Pinpoint the cell where the given text exists, returning its (X, Y) midpoint coordinate. 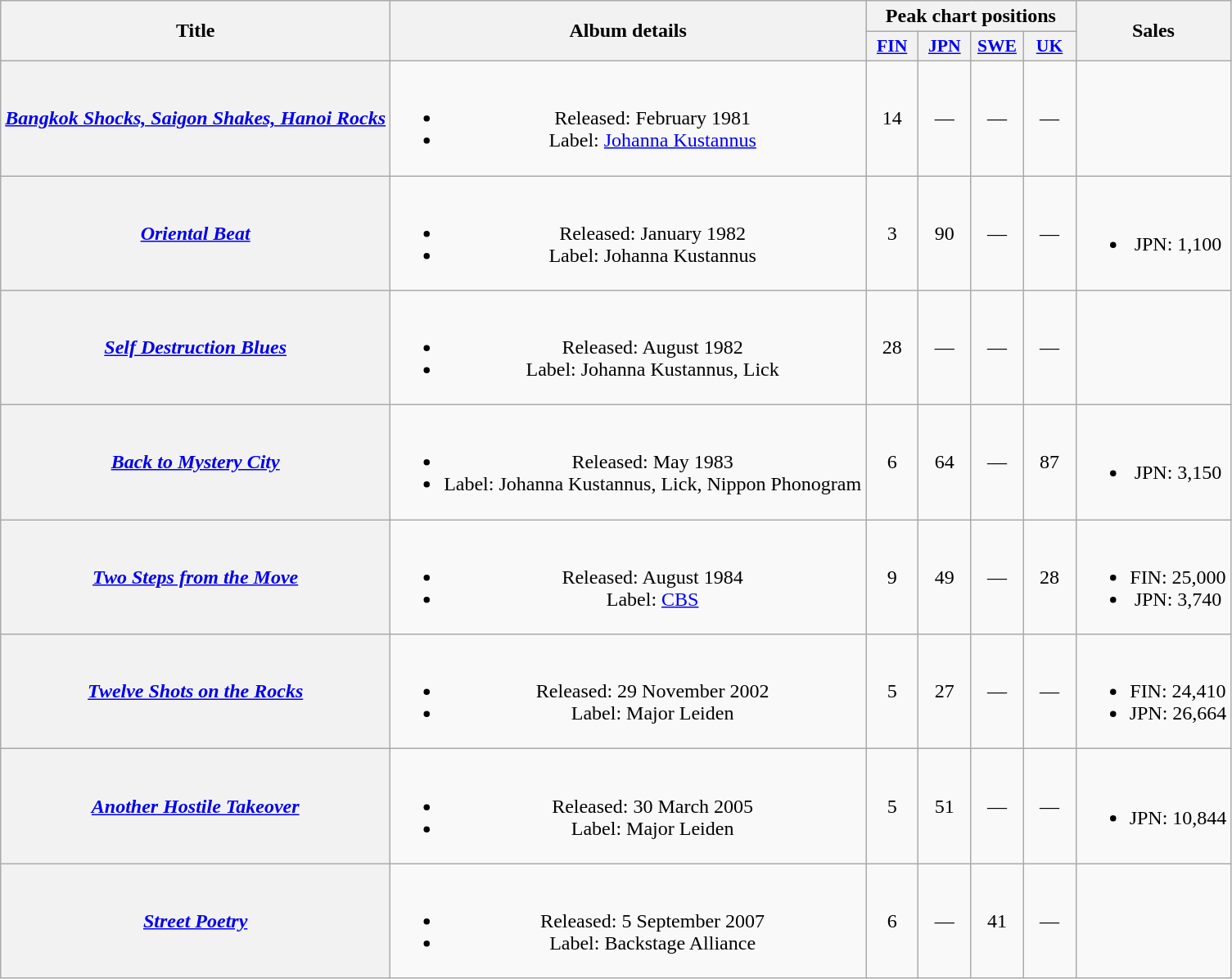
Released: January 1982Label: Johanna Kustannus (629, 232)
Released: August 1982Label: Johanna Kustannus, Lick (629, 348)
Self Destruction Blues (196, 348)
Released: August 1984Label: CBS (629, 577)
Twelve Shots on the Rocks (196, 692)
UK (1049, 47)
Sales (1153, 31)
Released: 5 September 2007Label: Backstage Alliance (629, 921)
87 (1049, 462)
JPN: 3,150 (1153, 462)
14 (892, 118)
27 (945, 692)
64 (945, 462)
90 (945, 232)
Album details (629, 31)
SWE (997, 47)
Released: February 1981Label: Johanna Kustannus (629, 118)
Oriental Beat (196, 232)
JPN: 1,100 (1153, 232)
Released: May 1983Label: Johanna Kustannus, Lick, Nippon Phonogram (629, 462)
Two Steps from the Move (196, 577)
49 (945, 577)
51 (945, 806)
Bangkok Shocks, Saigon Shakes, Hanoi Rocks (196, 118)
Title (196, 31)
Peak chart positions (971, 16)
Street Poetry (196, 921)
Back to Mystery City (196, 462)
9 (892, 577)
Released: 30 March 2005Label: Major Leiden (629, 806)
FIN: 25,000JPN: 3,740 (1153, 577)
FIN (892, 47)
41 (997, 921)
3 (892, 232)
Another Hostile Takeover (196, 806)
Released: 29 November 2002Label: Major Leiden (629, 692)
JPN: 10,844 (1153, 806)
JPN (945, 47)
FIN: 24,410JPN: 26,664 (1153, 692)
